Capture the cell that displays the provided text and extract its [x, y] central coordinate. 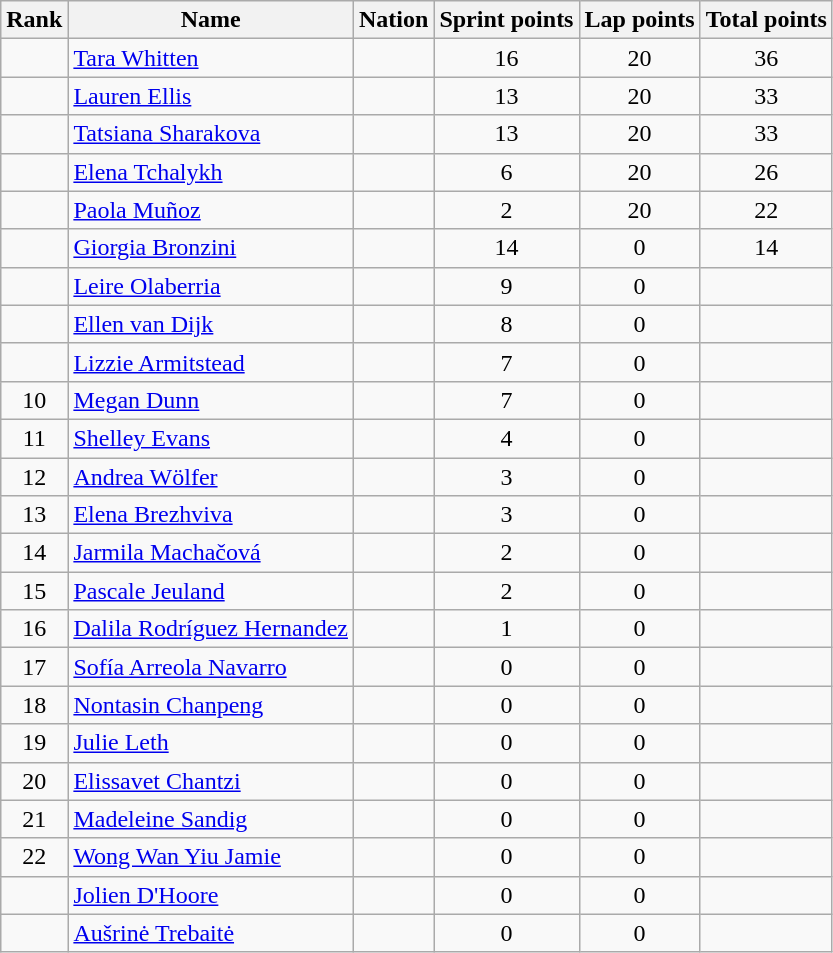
Sprint points [506, 20]
Tara Whitten [211, 58]
Wong Wan Yiu Jamie [211, 857]
Andrea Wölfer [211, 477]
11 [34, 438]
6 [506, 172]
Pascale Jeuland [211, 591]
12 [34, 477]
Julie Leth [211, 743]
10 [34, 400]
Paola Muñoz [211, 210]
15 [34, 591]
Elena Tchalykh [211, 172]
Name [211, 20]
36 [766, 58]
Elissavet Chantzi [211, 781]
21 [34, 819]
Sofía Arreola Navarro [211, 667]
Total points [766, 20]
18 [34, 705]
Jolien D'Hoore [211, 895]
Rank [34, 20]
Leire Olaberria [211, 286]
Jarmila Machačová [211, 553]
Megan Dunn [211, 400]
9 [506, 286]
8 [506, 324]
19 [34, 743]
1 [506, 629]
4 [506, 438]
Elena Brezhviva [211, 515]
Nation [393, 20]
Ellen van Dijk [211, 324]
Lauren Ellis [211, 96]
Shelley Evans [211, 438]
Madeleine Sandig [211, 819]
Lap points [640, 20]
17 [34, 667]
Giorgia Bronzini [211, 248]
Aušrinė Trebaitė [211, 933]
Dalila Rodríguez Hernandez [211, 629]
Tatsiana Sharakova [211, 134]
26 [766, 172]
Nontasin Chanpeng [211, 705]
Lizzie Armitstead [211, 362]
